Locate the cell with the specified text and output its [X, Y] center coordinate. 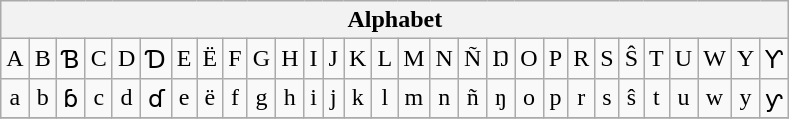
s [607, 98]
i [314, 98]
R [582, 59]
B [42, 59]
J [333, 59]
Ŋ [501, 59]
d [126, 98]
N [444, 59]
D [126, 59]
n [444, 98]
C [98, 59]
G [261, 59]
ë [210, 98]
j [333, 98]
A [15, 59]
h [290, 98]
Y [745, 59]
I [314, 59]
ɗ [156, 98]
e [184, 98]
ñ [472, 98]
r [582, 98]
P [555, 59]
ƴ [774, 98]
w [715, 98]
a [15, 98]
Ñ [472, 59]
k [358, 98]
ɓ [70, 98]
Ë [210, 59]
M [414, 59]
W [715, 59]
l [385, 98]
K [358, 59]
Ƴ [774, 59]
F [235, 59]
E [184, 59]
Ɗ [156, 59]
S [607, 59]
H [290, 59]
O [529, 59]
u [683, 98]
Ŝ [631, 59]
T [657, 59]
m [414, 98]
g [261, 98]
o [529, 98]
b [42, 98]
f [235, 98]
ŝ [631, 98]
c [98, 98]
Alphabet [395, 20]
L [385, 59]
U [683, 59]
t [657, 98]
ŋ [501, 98]
p [555, 98]
y [745, 98]
Ɓ [70, 59]
